Provide the [x, y] coordinate of the cell's center where the given text is located.  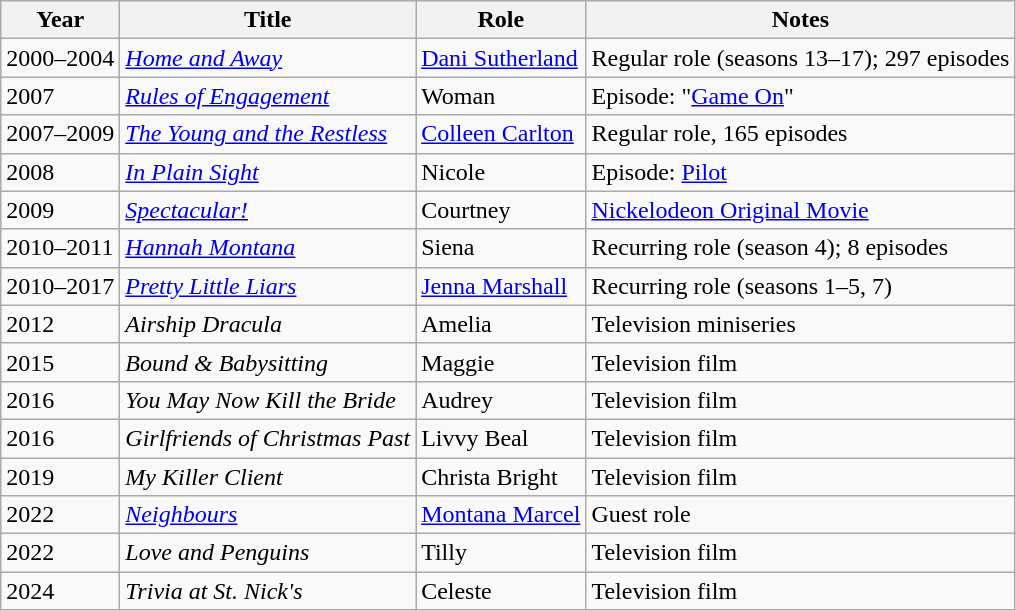
Colleen Carlton [501, 134]
Pretty Little Liars [268, 286]
Jenna Marshall [501, 286]
Guest role [800, 515]
2008 [60, 172]
Maggie [501, 362]
Title [268, 20]
Home and Away [268, 58]
You May Now Kill the Bride [268, 400]
Neighbours [268, 515]
Role [501, 20]
2007 [60, 96]
Dani Sutherland [501, 58]
Livvy Beal [501, 438]
Recurring role (seasons 1–5, 7) [800, 286]
Bound & Babysitting [268, 362]
The Young and the Restless [268, 134]
Nicole [501, 172]
Regular role (seasons 13–17); 297 episodes [800, 58]
2024 [60, 591]
Montana Marcel [501, 515]
2009 [60, 210]
Episode: Pilot [800, 172]
Regular role, 165 episodes [800, 134]
Spectacular! [268, 210]
Love and Penguins [268, 553]
Christa Bright [501, 477]
2007–2009 [60, 134]
Airship Dracula [268, 324]
Trivia at St. Nick's [268, 591]
2000–2004 [60, 58]
Notes [800, 20]
Celeste [501, 591]
Recurring role (season 4); 8 episodes [800, 248]
2010–2011 [60, 248]
Tilly [501, 553]
Girlfriends of Christmas Past [268, 438]
Television miniseries [800, 324]
Siena [501, 248]
Year [60, 20]
Episode: "Game On" [800, 96]
Courtney [501, 210]
Rules of Engagement [268, 96]
Hannah Montana [268, 248]
Audrey [501, 400]
Amelia [501, 324]
Nickelodeon Original Movie [800, 210]
Woman [501, 96]
2019 [60, 477]
My Killer Client [268, 477]
2010–2017 [60, 286]
2012 [60, 324]
In Plain Sight [268, 172]
2015 [60, 362]
